Provide the [x, y] coordinate of the cell's center where the given text is located.  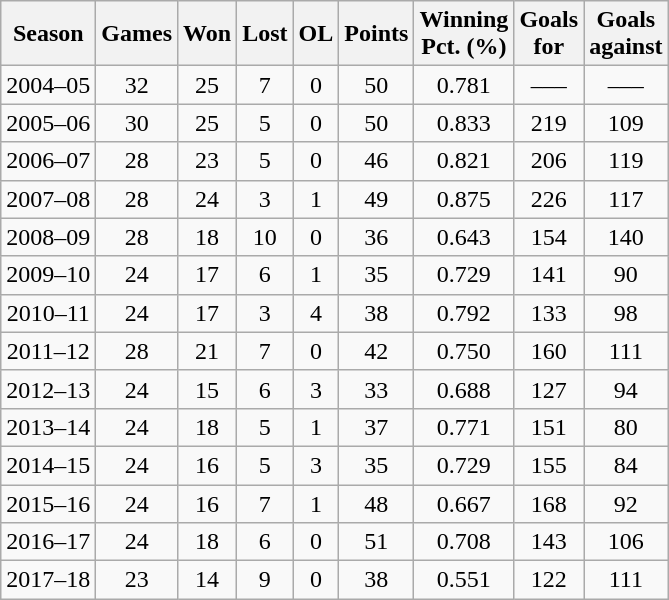
119 [626, 161]
33 [376, 389]
0.781 [464, 85]
94 [626, 389]
14 [208, 580]
0.821 [464, 161]
0.833 [464, 123]
127 [549, 389]
80 [626, 427]
2014–15 [48, 465]
15 [208, 389]
2011–12 [48, 351]
0.750 [464, 351]
0.688 [464, 389]
2012–13 [48, 389]
92 [626, 503]
90 [626, 275]
4 [316, 313]
0.875 [464, 199]
21 [208, 351]
Won [208, 34]
84 [626, 465]
Season [48, 34]
2013–14 [48, 427]
151 [549, 427]
49 [376, 199]
168 [549, 503]
46 [376, 161]
143 [549, 542]
226 [549, 199]
Goalsagainst [626, 34]
160 [549, 351]
2007–08 [48, 199]
2004–05 [48, 85]
36 [376, 237]
154 [549, 237]
42 [376, 351]
2005–06 [48, 123]
2017–18 [48, 580]
10 [265, 237]
2008–09 [48, 237]
48 [376, 503]
2015–16 [48, 503]
140 [626, 237]
32 [137, 85]
2010–11 [48, 313]
133 [549, 313]
206 [549, 161]
98 [626, 313]
Lost [265, 34]
2016–17 [48, 542]
106 [626, 542]
2009–10 [48, 275]
Points [376, 34]
0.792 [464, 313]
37 [376, 427]
0.551 [464, 580]
Goalsfor [549, 34]
122 [549, 580]
155 [549, 465]
0.708 [464, 542]
109 [626, 123]
219 [549, 123]
0.771 [464, 427]
WinningPct. (%) [464, 34]
0.643 [464, 237]
9 [265, 580]
51 [376, 542]
141 [549, 275]
2006–07 [48, 161]
117 [626, 199]
30 [137, 123]
Games [137, 34]
OL [316, 34]
0.667 [464, 503]
